Detect which cell encompasses the target text, then output its (X, Y) center coordinate. 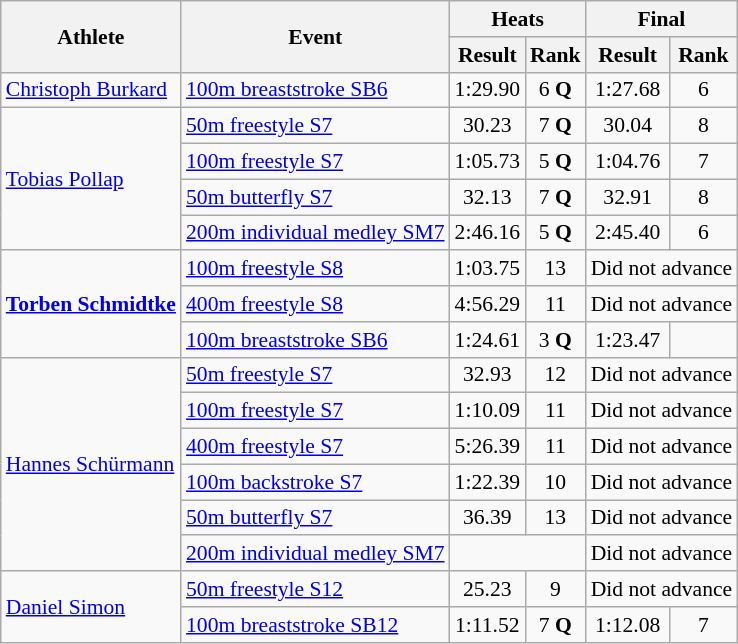
Torben Schmidtke (91, 304)
Heats (518, 19)
Christoph Burkard (91, 90)
32.13 (488, 197)
32.91 (628, 197)
10 (556, 482)
3 Q (556, 340)
100m backstroke S7 (316, 482)
50m freestyle S12 (316, 589)
1:29.90 (488, 90)
Daniel Simon (91, 606)
1:22.39 (488, 482)
100m freestyle S8 (316, 269)
1:12.08 (628, 625)
1:11.52 (488, 625)
1:23.47 (628, 340)
400m freestyle S7 (316, 447)
1:03.75 (488, 269)
Final (662, 19)
5:26.39 (488, 447)
32.93 (488, 375)
9 (556, 589)
6 Q (556, 90)
1:04.76 (628, 162)
12 (556, 375)
Event (316, 36)
30.23 (488, 126)
1:10.09 (488, 411)
Hannes Schürmann (91, 464)
100m breaststroke SB12 (316, 625)
25.23 (488, 589)
Athlete (91, 36)
2:45.40 (628, 233)
1:27.68 (628, 90)
1:24.61 (488, 340)
2:46.16 (488, 233)
1:05.73 (488, 162)
400m freestyle S8 (316, 304)
4:56.29 (488, 304)
Tobias Pollap (91, 179)
36.39 (488, 518)
30.04 (628, 126)
